Search for the cell housing the specified text and yield its (X, Y) center coordinate. 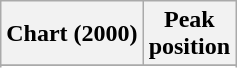
Peakposition (189, 34)
Chart (2000) (72, 34)
